Extract the (X, Y) coordinate from the center of the cell holding the provided text.  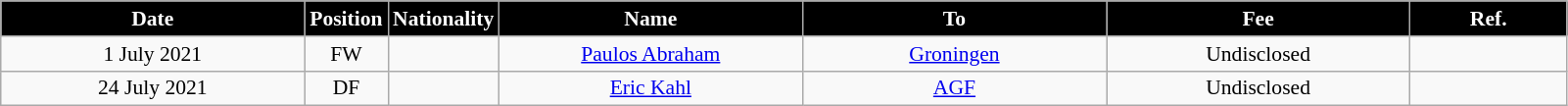
Nationality (443, 19)
Position (347, 19)
1 July 2021 (153, 54)
Groningen (954, 54)
AGF (954, 88)
24 July 2021 (153, 88)
Paulos Abraham (650, 54)
DF (347, 88)
Fee (1259, 19)
Eric Kahl (650, 88)
Name (650, 19)
To (954, 19)
FW (347, 54)
Date (153, 19)
Ref. (1489, 19)
